Output the [x, y] coordinate of the center of the cell containing the given text.  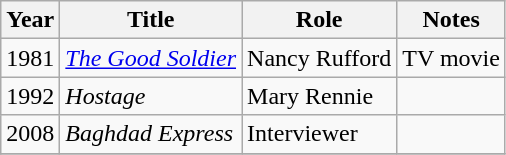
The Good Soldier [151, 58]
Nancy Rufford [320, 58]
Hostage [151, 96]
Year [30, 20]
Title [151, 20]
Role [320, 20]
1981 [30, 58]
TV movie [452, 58]
Mary Rennie [320, 96]
Interviewer [320, 134]
2008 [30, 134]
1992 [30, 96]
Notes [452, 20]
Baghdad Express [151, 134]
